Output the [X, Y] coordinate of the center of the cell containing the given text.  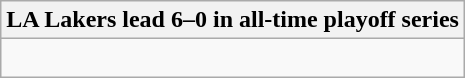
LA Lakers lead 6–0 in all-time playoff series [233, 20]
